Scan for the cell matching the given text and deliver its [x, y] coordinate at center. 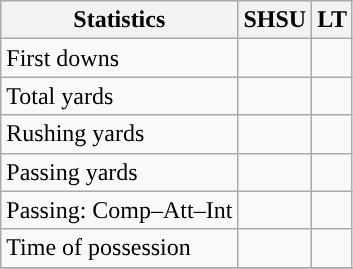
Total yards [120, 96]
Passing: Comp–Att–Int [120, 210]
LT [332, 20]
Time of possession [120, 248]
Passing yards [120, 172]
SHSU [275, 20]
Rushing yards [120, 134]
Statistics [120, 20]
First downs [120, 58]
